Locate the cell with the specified text and output its (X, Y) center coordinate. 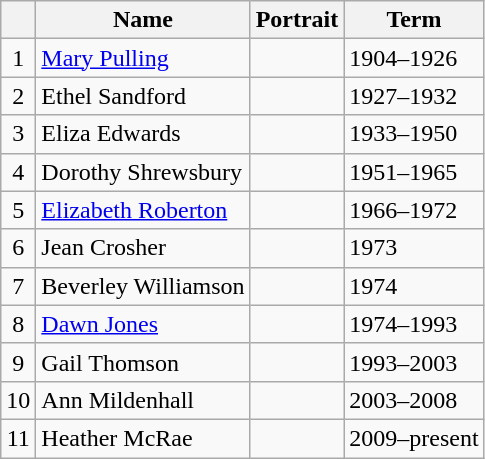
Name (143, 20)
4 (18, 172)
1974–1993 (414, 324)
1993–2003 (414, 362)
Ann Mildenhall (143, 400)
Mary Pulling (143, 58)
11 (18, 438)
Heather McRae (143, 438)
Beverley Williamson (143, 286)
Dawn Jones (143, 324)
8 (18, 324)
1973 (414, 248)
Elizabeth Roberton (143, 210)
1951–1965 (414, 172)
Term (414, 20)
1933–1950 (414, 134)
2003–2008 (414, 400)
2009–present (414, 438)
9 (18, 362)
5 (18, 210)
6 (18, 248)
10 (18, 400)
1927–1932 (414, 96)
Jean Crosher (143, 248)
7 (18, 286)
3 (18, 134)
1966–1972 (414, 210)
1 (18, 58)
1974 (414, 286)
Eliza Edwards (143, 134)
Gail Thomson (143, 362)
Ethel Sandford (143, 96)
Portrait (297, 20)
Dorothy Shrewsbury (143, 172)
1904–1926 (414, 58)
2 (18, 96)
